Detect which cell encompasses the target text, then output its [x, y] center coordinate. 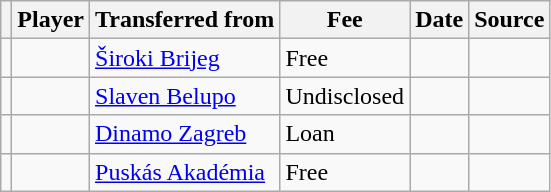
Date [440, 20]
Široki Brijeg [185, 58]
Transferred from [185, 20]
Loan [345, 134]
Puskás Akadémia [185, 172]
Fee [345, 20]
Player [51, 20]
Dinamo Zagreb [185, 134]
Undisclosed [345, 96]
Slaven Belupo [185, 96]
Source [510, 20]
